From the cell containing the given text, extract its center point as (X, Y) coordinate. 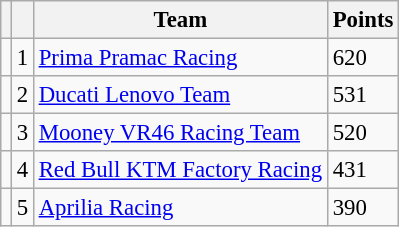
Points (362, 20)
620 (362, 58)
520 (362, 133)
1 (22, 58)
Mooney VR46 Racing Team (180, 133)
431 (362, 170)
531 (362, 95)
2 (22, 95)
Red Bull KTM Factory Racing (180, 170)
Prima Pramac Racing (180, 58)
3 (22, 133)
5 (22, 208)
4 (22, 170)
Ducati Lenovo Team (180, 95)
390 (362, 208)
Aprilia Racing (180, 208)
Team (180, 20)
